Output the [X, Y] coordinate of the center of the cell containing the given text.  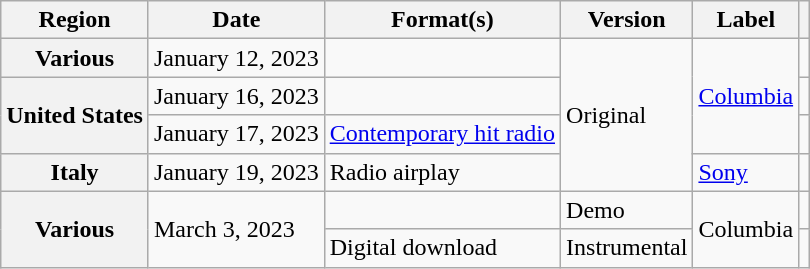
Instrumental [627, 248]
Original [627, 115]
January 12, 2023 [236, 58]
Format(s) [442, 20]
January 16, 2023 [236, 96]
March 3, 2023 [236, 229]
Sony [746, 172]
Demo [627, 210]
Radio airplay [442, 172]
January 17, 2023 [236, 134]
Date [236, 20]
Contemporary hit radio [442, 134]
January 19, 2023 [236, 172]
Version [627, 20]
Label [746, 20]
Italy [75, 172]
Digital download [442, 248]
Region [75, 20]
United States [75, 115]
